Locate the cell with the specified text and output its (X, Y) center coordinate. 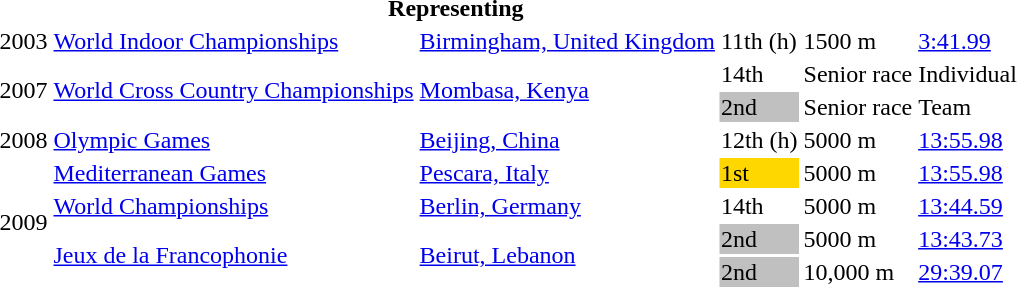
Beijing, China (567, 140)
Mediterranean Games (234, 173)
Olympic Games (234, 140)
Mombasa, Kenya (567, 90)
Pescara, Italy (567, 173)
Birmingham, United Kingdom (567, 41)
Beirut, Lebanon (567, 256)
11th (h) (759, 41)
12th (h) (759, 140)
Berlin, Germany (567, 206)
World Cross Country Championships (234, 90)
World Indoor Championships (234, 41)
10,000 m (858, 272)
Jeux de la Francophonie (234, 256)
1500 m (858, 41)
World Championships (234, 206)
1st (759, 173)
